Provide the (X, Y) coordinate of the cell's center where the given text is located.  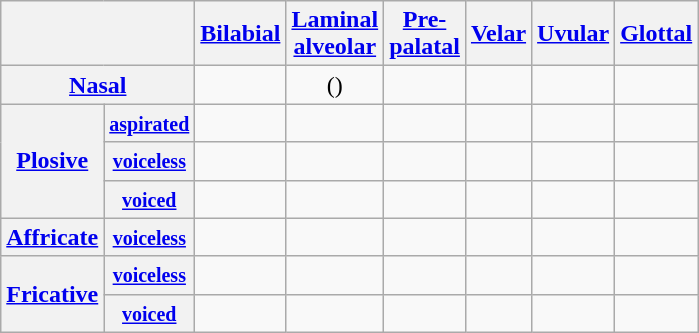
Laminalalveolar (335, 34)
Fricative (52, 294)
Uvular (574, 34)
Bilabial (240, 34)
Affricate (52, 237)
Nasal (98, 85)
aspirated (150, 123)
Plosive (52, 161)
Velar (498, 34)
() (335, 85)
Glottal (656, 34)
Pre-palatal (425, 34)
